Return [X, Y] of the center of cell containing provided text 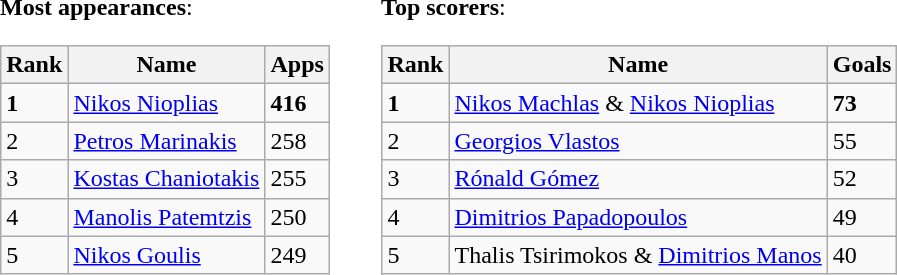
Rónald Gómez [638, 179]
Petros Marinakis [166, 141]
255 [297, 179]
Goals [862, 65]
Georgios Vlastos [638, 141]
73 [862, 103]
52 [862, 179]
49 [862, 217]
249 [297, 255]
Nikos Machlas & Nikos Nioplias [638, 103]
416 [297, 103]
40 [862, 255]
Manolis Patemtzis [166, 217]
Apps [297, 65]
Kostas Chaniotakis [166, 179]
Thalis Tsirimokos & Dimitrios Manos [638, 255]
Nikos Nioplias [166, 103]
55 [862, 141]
Nikos Goulis [166, 255]
Dimitrios Papadopoulos [638, 217]
258 [297, 141]
250 [297, 217]
